Scan for the cell matching the given text and deliver its [X, Y] coordinate at center. 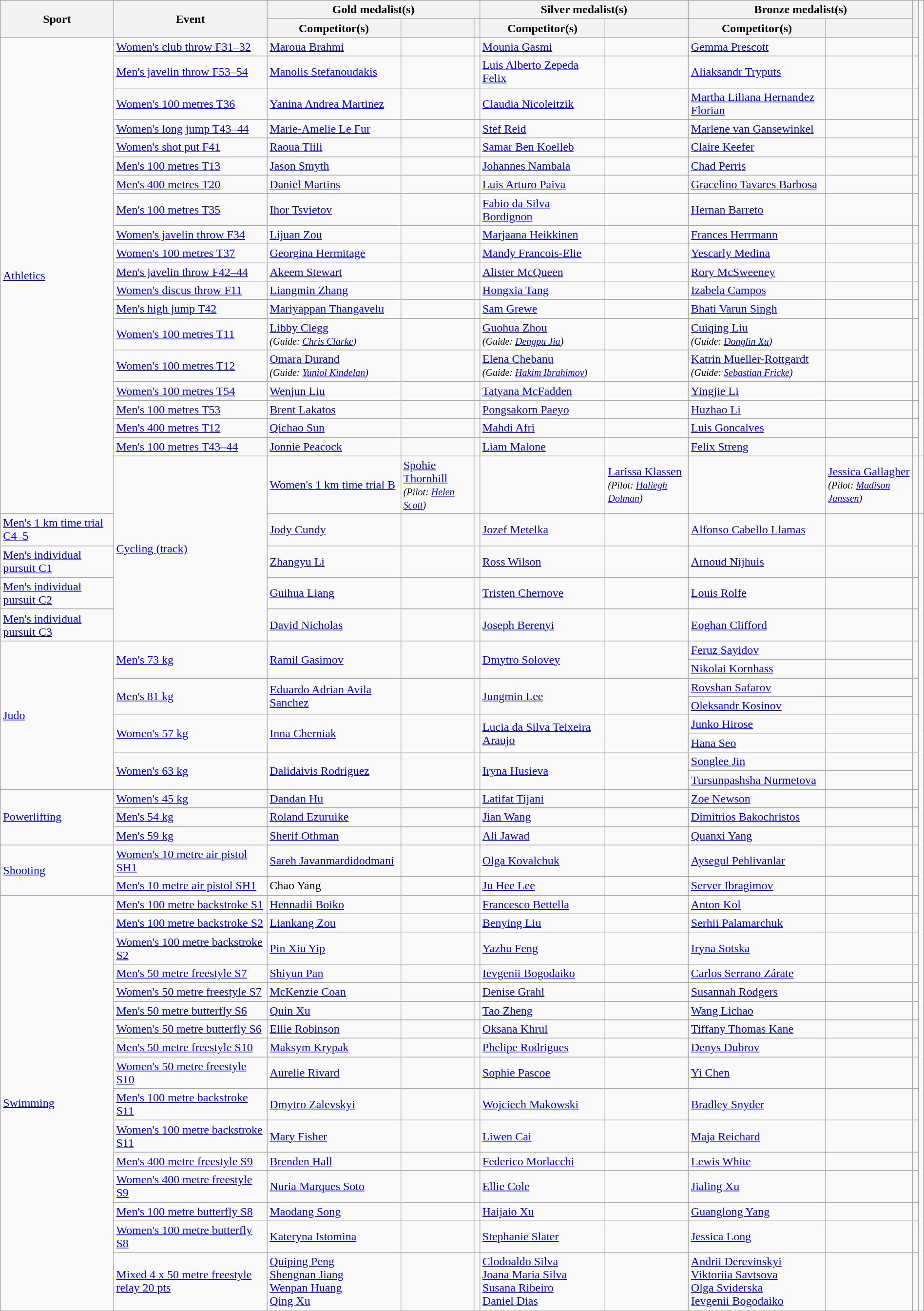
Nuria Marques Soto [334, 1187]
Ali Jawad [542, 836]
Lijuan Zou [334, 235]
McKenzie Coan [334, 992]
Women's 50 metre freestyle S10 [190, 1073]
Aysegul Pehlivanlar [756, 861]
Men's 400 metres T12 [190, 428]
Women's 63 kg [190, 771]
Men's 81 kg [190, 696]
Shiyun Pan [334, 973]
Dmytro Zalevskyi [334, 1105]
Men's 59 kg [190, 836]
Mahdi Afri [542, 428]
Server Ibragimov [756, 886]
Guanglong Yang [756, 1212]
Elena Chebanu(Guide: Hakim Ibrahimov) [542, 366]
Akeem Stewart [334, 272]
Georgina Hermitage [334, 253]
Jason Smyth [334, 166]
Maja Reichard [756, 1136]
Joseph Berenyi [542, 625]
Jessica Long [756, 1236]
Women's 100 metres T36 [190, 103]
Johannes Nambala [542, 166]
Maodang Song [334, 1212]
Maroua Brahmi [334, 47]
Ihor Tsvietov [334, 210]
Stephanie Slater [542, 1236]
Maksym Krypak [334, 1048]
Mounia Gasmi [542, 47]
Iryna Sotska [756, 948]
Liankang Zou [334, 923]
Rovshan Safarov [756, 687]
Tatyana McFadden [542, 391]
Marjaana Heikkinen [542, 235]
Quin Xu [334, 1011]
Men's 10 metre air pistol SH1 [190, 886]
Olga Kovalchuk [542, 861]
Hernan Barreto [756, 210]
Phelipe Rodrigues [542, 1048]
Felix Streng [756, 447]
Yanina Andrea Martinez [334, 103]
Serhii Palamarchuk [756, 923]
Susannah Rodgers [756, 992]
Men's 54 kg [190, 817]
Women's 10 metre air pistol SH1 [190, 861]
Women's 100 metre backstroke S2 [190, 948]
Feruz Sayidov [756, 650]
Men's 100 metre butterfly S8 [190, 1212]
Jungmin Lee [542, 696]
Guihua Liang [334, 593]
David Nicholas [334, 625]
Inna Cherniak [334, 734]
Women's javelin throw F34 [190, 235]
Men's 100 metre backstroke S2 [190, 923]
Luis Alberto Zepeda Felix [542, 72]
Arnoud Nijhuis [756, 562]
Men's 1 km time trial C4–5 [57, 529]
Oleksandr Kosinov [756, 706]
Jian Wang [542, 817]
Silver medalist(s) [584, 10]
Women's 50 metre freestyle S7 [190, 992]
Men's 50 metre freestyle S10 [190, 1048]
Women's 400 metre freestyle S9 [190, 1187]
Women's discus throw F11 [190, 291]
Jessica Gallagher(Pilot: Madison Janssen) [869, 485]
Samar Ben Koelleb [542, 147]
Eduardo Adrian Avila Sanchez [334, 696]
Luis Arturo Paiva [542, 184]
Junko Hirose [756, 724]
Fabio da Silva Bordignon [542, 210]
Izabela Campos [756, 291]
Rory McSweeney [756, 272]
Tristen Chernove [542, 593]
Men's 400 metre freestyle S9 [190, 1161]
Ellie Cole [542, 1187]
Frances Herrmann [756, 235]
Gold medalist(s) [373, 10]
Marie-Amelie Le Fur [334, 129]
Women's club throw F31–32 [190, 47]
Qichao Sun [334, 428]
Jody Cundy [334, 529]
Alfonso Cabello Llamas [756, 529]
Sam Grewe [542, 309]
Men's javelin throw F42–44 [190, 272]
Liangmin Zhang [334, 291]
Roland Ezuruike [334, 817]
Women's 50 metre butterfly S6 [190, 1029]
Cycling (track) [190, 548]
Luis Goncalves [756, 428]
Wenjun Liu [334, 391]
Chad Perris [756, 166]
Quanxi Yang [756, 836]
Hongxia Tang [542, 291]
Men's individual pursuit C1 [57, 562]
Huzhao Li [756, 410]
Tiffany Thomas Kane [756, 1029]
Women's long jump T43–44 [190, 129]
Jialing Xu [756, 1187]
Ramil Gasimov [334, 659]
Andrii DerevinskyiViktoriia SavtsovaOlga SviderskaIevgenii Bogodaiko [756, 1281]
Men's 73 kg [190, 659]
Dandan Hu [334, 799]
Latifat Tijani [542, 799]
Men's 100 metre backstroke S1 [190, 904]
Liwen Cai [542, 1136]
Anton Kol [756, 904]
Clodoaldo SilvaJoana Maria SilvaSusana RibeiroDaniel Dias [542, 1281]
Shooting [57, 870]
Liam Malone [542, 447]
Mandy Francois-Elie [542, 253]
Manolis Stefanoudakis [334, 72]
Men's 100 metres T53 [190, 410]
Women's shot put F41 [190, 147]
Ievgenii Bogodaiko [542, 973]
Bronze medalist(s) [800, 10]
Eoghan Clifford [756, 625]
Powerlifting [57, 817]
Nikolai Kornhass [756, 668]
Sherif Othman [334, 836]
Claire Keefer [756, 147]
Women's 1 km time trial B [334, 485]
Denys Dubrov [756, 1048]
Carlos Serrano Zárate [756, 973]
Tao Zheng [542, 1011]
Larissa Klassen(Pilot: Haliegh Dolman) [647, 485]
Pin Xiu Yip [334, 948]
Yescarly Medina [756, 253]
Men's 100 metre backstroke S11 [190, 1105]
Men's high jump T42 [190, 309]
Swimming [57, 1103]
Men's individual pursuit C2 [57, 593]
Zoe Newson [756, 799]
Tursunpashsha Nurmetova [756, 780]
Men's 50 metre butterfly S6 [190, 1011]
Women's 57 kg [190, 734]
Judo [57, 715]
Gracelino Tavares Barbosa [756, 184]
Stef Reid [542, 129]
Songlee Jin [756, 762]
Jonnie Peacock [334, 447]
Brenden Hall [334, 1161]
Women's 100 metres T37 [190, 253]
Women's 100 metres T12 [190, 366]
Chao Yang [334, 886]
Benying Liu [542, 923]
Men's 100 metres T35 [190, 210]
Lewis White [756, 1161]
Men's individual pursuit C3 [57, 625]
Sareh Javanmardidodmani [334, 861]
Yazhu Feng [542, 948]
Oksana Khrul [542, 1029]
Daniel Martins [334, 184]
Quiping PengShengnan JiangWenpan HuangQing Xu [334, 1281]
Denise Grahl [542, 992]
Lucia da Silva Teixeira Araujo [542, 734]
Pongsakorn Paeyo [542, 410]
Bhati Varun Singh [756, 309]
Yingjie Li [756, 391]
Sophie Pascoe [542, 1073]
Women's 45 kg [190, 799]
Jozef Metelka [542, 529]
Men's 100 metres T43–44 [190, 447]
Hana Seo [756, 743]
Women's 100 metres T11 [190, 334]
Claudia Nicoleitzik [542, 103]
Zhangyu Li [334, 562]
Francesco Bettella [542, 904]
Marlene van Gansewinkel [756, 129]
Ellie Robinson [334, 1029]
Men's 50 metre freestyle S7 [190, 973]
Federico Morlacchi [542, 1161]
Yi Chen [756, 1073]
Haijaio Xu [542, 1212]
Women's 100 metre backstroke S11 [190, 1136]
Martha Liliana Hernandez Florian [756, 103]
Katrin Mueller-Rottgardt(Guide: Sebastian Fricke) [756, 366]
Aurelie Rivard [334, 1073]
Alister McQueen [542, 272]
Athletics [57, 276]
Brent Lakatos [334, 410]
Dmytro Solovey [542, 659]
Libby Clegg(Guide: Chris Clarke) [334, 334]
Sport [57, 19]
Raoua Tlili [334, 147]
Women's 100 metres T54 [190, 391]
Gemma Prescott [756, 47]
Ju Hee Lee [542, 886]
Hennadii Boiko [334, 904]
Men's 400 metres T20 [190, 184]
Ross Wilson [542, 562]
Dalidaivis Rodriguez [334, 771]
Men's 100 metres T13 [190, 166]
Mariyappan Thangavelu [334, 309]
Mary Fisher [334, 1136]
Event [190, 19]
Iryna Husieva [542, 771]
Bradley Snyder [756, 1105]
Guohua Zhou(Guide: Dengpu Jia) [542, 334]
Cuiqing Liu(Guide: Donglin Xu) [756, 334]
Women's 100 metre butterfly S8 [190, 1236]
Kateryna Istomina [334, 1236]
Louis Rolfe [756, 593]
Aliaksandr Tryputs [756, 72]
Mixed 4 x 50 metre freestyle relay 20 pts [190, 1281]
Spohie Thornhill(Pilot: Helen Scott) [438, 485]
Wojciech Makowski [542, 1105]
Wang Lichao [756, 1011]
Dimitrios Bakochristos [756, 817]
Men's javelin throw F53–54 [190, 72]
Omara Durand(Guide: Yuniol Kindelan) [334, 366]
